Search for the cell housing the specified text and yield its (X, Y) center coordinate. 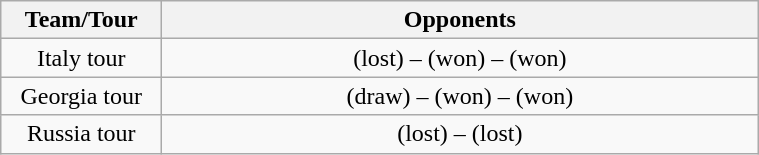
Opponents (460, 20)
(lost) – (lost) (460, 134)
(draw) – (won) – (won) (460, 96)
Italy tour (82, 58)
Team/Tour (82, 20)
Russia tour (82, 134)
Georgia tour (82, 96)
(lost) – (won) – (won) (460, 58)
